Output the [X, Y] coordinate of the center of the cell containing the given text.  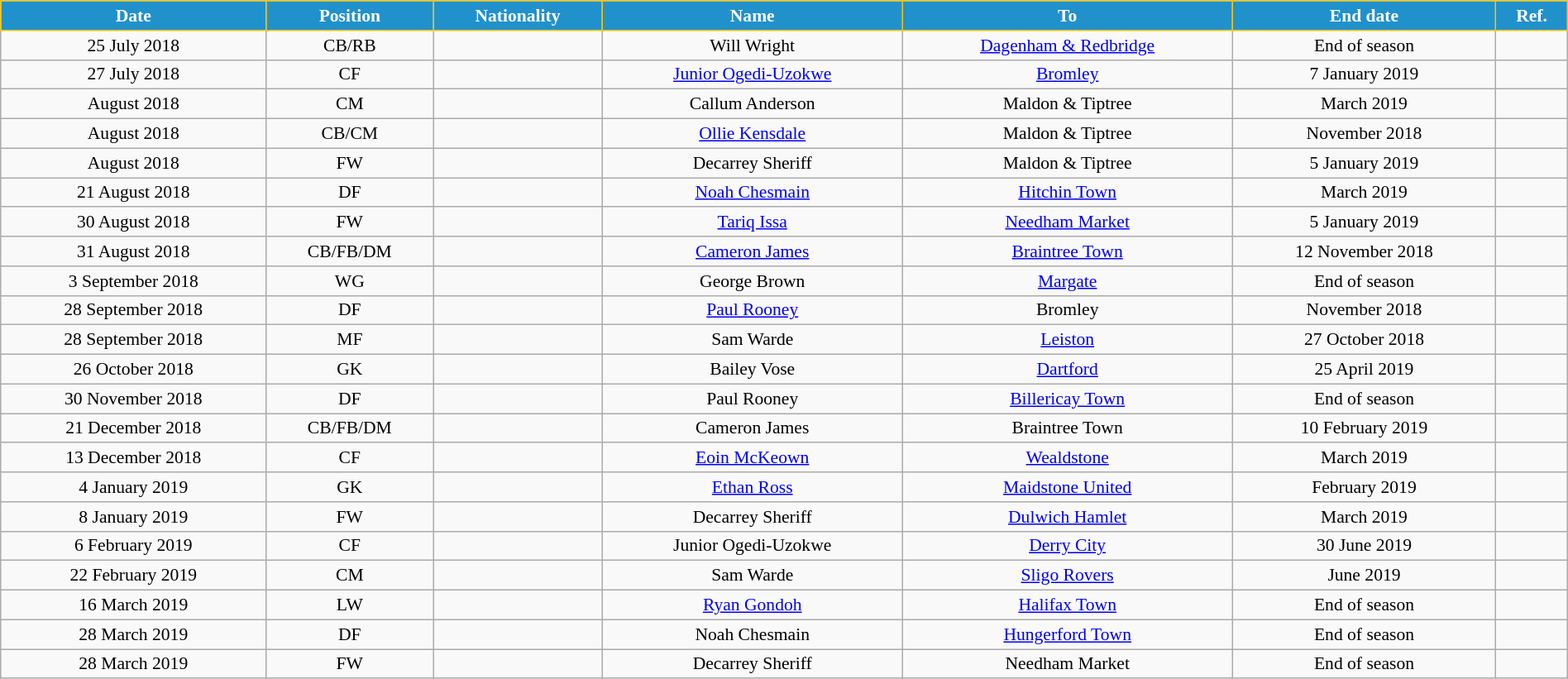
Name [753, 16]
30 November 2018 [134, 399]
Ref. [1532, 16]
21 August 2018 [134, 193]
George Brown [753, 281]
MF [350, 340]
Billericay Town [1067, 399]
Callum Anderson [753, 104]
Tariq Issa [753, 222]
Margate [1067, 281]
7 January 2019 [1365, 74]
Nationality [518, 16]
30 June 2019 [1365, 546]
Wealdstone [1067, 458]
Ryan Gondoh [753, 605]
12 November 2018 [1365, 251]
25 April 2019 [1365, 370]
Hungerford Town [1067, 634]
WG [350, 281]
CB/CM [350, 134]
26 October 2018 [134, 370]
22 February 2019 [134, 576]
Halifax Town [1067, 605]
6 February 2019 [134, 546]
Maidstone United [1067, 487]
10 February 2019 [1365, 428]
Ethan Ross [753, 487]
Sligo Rovers [1067, 576]
Dartford [1067, 370]
Hitchin Town [1067, 193]
Will Wright [753, 45]
8 January 2019 [134, 517]
June 2019 [1365, 576]
Derry City [1067, 546]
30 August 2018 [134, 222]
31 August 2018 [134, 251]
To [1067, 16]
Bailey Vose [753, 370]
4 January 2019 [134, 487]
27 October 2018 [1365, 340]
CB/RB [350, 45]
Position [350, 16]
Ollie Kensdale [753, 134]
End date [1365, 16]
Dagenham & Redbridge [1067, 45]
13 December 2018 [134, 458]
Eoin McKeown [753, 458]
25 July 2018 [134, 45]
16 March 2019 [134, 605]
Leiston [1067, 340]
27 July 2018 [134, 74]
Date [134, 16]
3 September 2018 [134, 281]
21 December 2018 [134, 428]
Dulwich Hamlet [1067, 517]
February 2019 [1365, 487]
LW [350, 605]
